Extract the [X, Y] coordinate from the center of the cell holding the provided text.  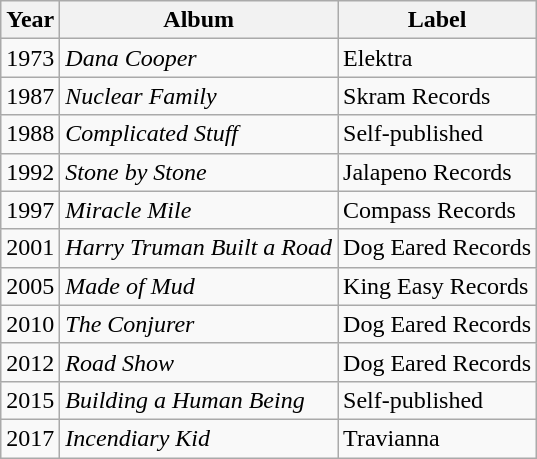
2017 [30, 438]
Compass Records [438, 210]
1973 [30, 58]
Incendiary Kid [199, 438]
The Conjurer [199, 324]
Nuclear Family [199, 96]
Album [199, 20]
2015 [30, 400]
2001 [30, 248]
Road Show [199, 362]
1987 [30, 96]
2010 [30, 324]
Label [438, 20]
Jalapeno Records [438, 172]
Building a Human Being [199, 400]
1997 [30, 210]
Dana Cooper [199, 58]
Made of Mud [199, 286]
Year [30, 20]
Skram Records [438, 96]
Miracle Mile [199, 210]
King Easy Records [438, 286]
2012 [30, 362]
1992 [30, 172]
Stone by Stone [199, 172]
1988 [30, 134]
2005 [30, 286]
Elektra [438, 58]
Harry Truman Built a Road [199, 248]
Complicated Stuff [199, 134]
Travianna [438, 438]
